Identify which cell holds the provided text, then report its [x, y] central coordinate. 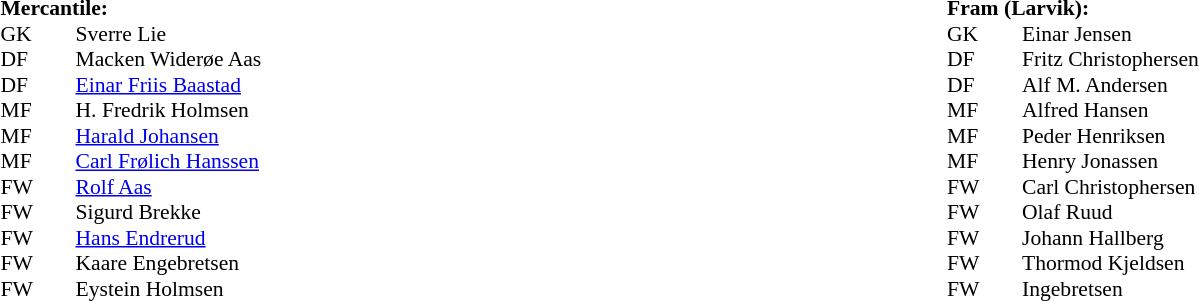
Kaare Engebretsen [169, 263]
Rolf Aas [169, 187]
Olaf Ruud [1110, 213]
Carl Christophersen [1110, 187]
Einar Jensen [1110, 34]
Fritz Christophersen [1110, 59]
Henry Jonassen [1110, 161]
Harald Johansen [169, 136]
Sverre Lie [169, 34]
Alfred Hansen [1110, 111]
Einar Friis Baastad [169, 85]
Peder Henriksen [1110, 136]
H. Fredrik Holmsen [169, 111]
Carl Frølich Hanssen [169, 161]
Macken Widerøe Aas [169, 59]
Thormod Kjeldsen [1110, 263]
Alf M. Andersen [1110, 85]
Sigurd Brekke [169, 213]
Hans Endrerud [169, 238]
Johann Hallberg [1110, 238]
